Return the [x, y] coordinate for the center point of the cell that contains the specified text.  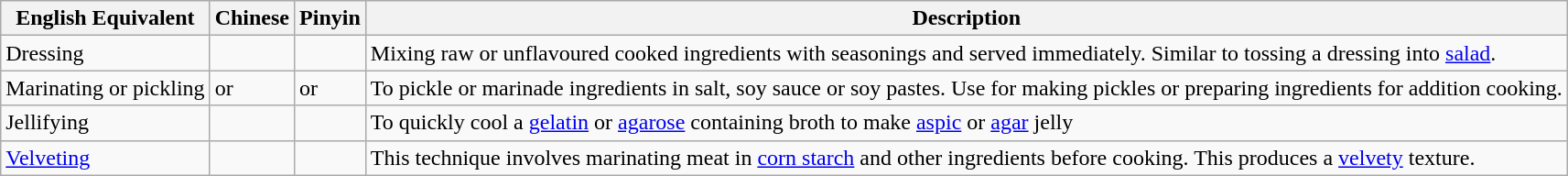
Chinese [252, 18]
To pickle or marinade ingredients in salt, soy sauce or soy pastes. Use for making pickles or preparing ingredients for addition cooking. [967, 88]
Jellifying [105, 123]
Velveting [105, 158]
Pinyin [330, 18]
Marinating or pickling [105, 88]
Dressing [105, 53]
To quickly cool a gelatin or agarose containing broth to make aspic or agar jelly [967, 123]
English Equivalent [105, 18]
This technique involves marinating meat in corn starch and other ingredients before cooking. This produces a velvety texture. [967, 158]
Description [967, 18]
Mixing raw or unflavoured cooked ingredients with seasonings and served immediately. Similar to tossing a dressing into salad. [967, 53]
